Pinpoint the cell where the given text exists, returning its (x, y) midpoint coordinate. 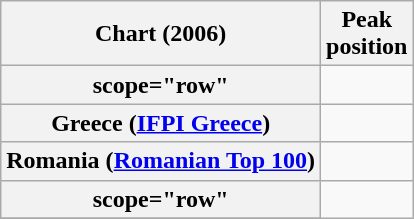
Peakposition (367, 34)
Greece (IFPI Greece) (161, 123)
Romania (Romanian Top 100) (161, 161)
Chart (2006) (161, 34)
